Extract the [x, y] coordinate from the center of the cell holding the provided text.  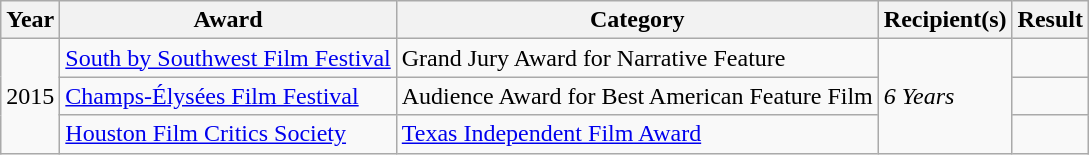
Grand Jury Award for Narrative Feature [637, 58]
Audience Award for Best American Feature Film [637, 96]
Result [1050, 20]
6 Years [945, 96]
South by Southwest Film Festival [228, 58]
Texas Independent Film Award [637, 134]
Recipient(s) [945, 20]
2015 [30, 96]
Houston Film Critics Society [228, 134]
Award [228, 20]
Year [30, 20]
Category [637, 20]
Champs-Élysées Film Festival [228, 96]
